Provide the (X, Y) coordinate of the cell's center where the given text is located.  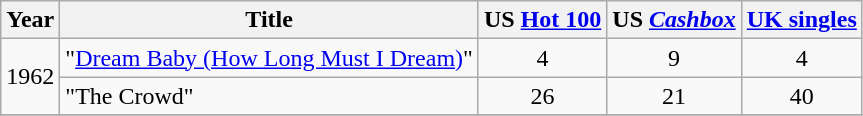
1962 (30, 77)
US Hot 100 (542, 20)
UK singles (802, 20)
9 (674, 58)
Year (30, 20)
40 (802, 96)
Title (270, 20)
26 (542, 96)
US Cashbox (674, 20)
"The Crowd" (270, 96)
21 (674, 96)
"Dream Baby (How Long Must I Dream)" (270, 58)
